Scan for the cell matching the given text and deliver its (x, y) coordinate at center. 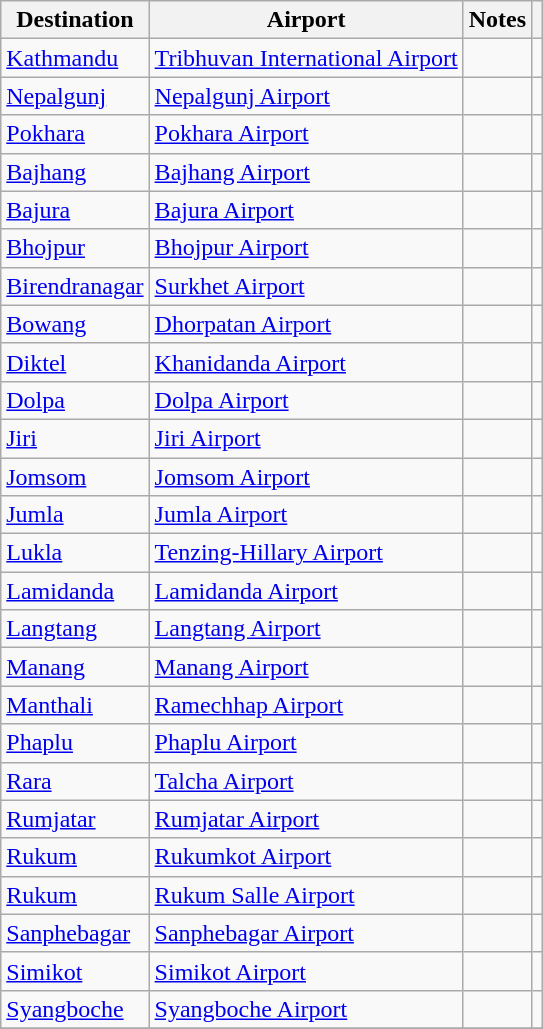
Talcha Airport (306, 781)
Manang (75, 667)
Tenzing-Hillary Airport (306, 553)
Lamidanda Airport (306, 591)
Notes (497, 20)
Bhojpur (75, 248)
Phaplu Airport (306, 743)
Dhorpatan Airport (306, 324)
Jumla Airport (306, 515)
Jiri Airport (306, 438)
Nepalgunj (75, 96)
Bajura Airport (306, 210)
Rumjatar Airport (306, 819)
Dolpa Airport (306, 400)
Nepalgunj Airport (306, 96)
Birendranagar (75, 286)
Phaplu (75, 743)
Khanidanda Airport (306, 362)
Sanphebagar (75, 933)
Tribhuvan International Airport (306, 58)
Diktel (75, 362)
Syangboche (75, 1009)
Rukum Salle Airport (306, 895)
Jumla (75, 515)
Rumjatar (75, 819)
Dolpa (75, 400)
Simikot Airport (306, 971)
Sanphebagar Airport (306, 933)
Pokhara Airport (306, 134)
Manthali (75, 705)
Jomsom Airport (306, 477)
Jiri (75, 438)
Bhojpur Airport (306, 248)
Bajhang (75, 172)
Lukla (75, 553)
Jomsom (75, 477)
Langtang (75, 629)
Destination (75, 20)
Pokhara (75, 134)
Simikot (75, 971)
Langtang Airport (306, 629)
Bajura (75, 210)
Airport (306, 20)
Rukumkot Airport (306, 857)
Bajhang Airport (306, 172)
Lamidanda (75, 591)
Bowang (75, 324)
Surkhet Airport (306, 286)
Rara (75, 781)
Manang Airport (306, 667)
Ramechhap Airport (306, 705)
Syangboche Airport (306, 1009)
Kathmandu (75, 58)
